For the text-containing cell, return its midpoint in (x, y) coordinate format. 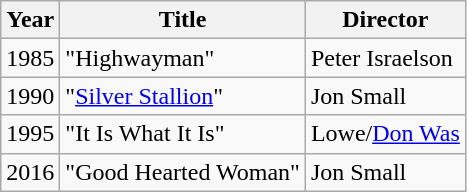
"Good Hearted Woman" (183, 172)
1995 (30, 134)
"Highwayman" (183, 58)
Peter Israelson (385, 58)
1990 (30, 96)
Lowe/Don Was (385, 134)
"Silver Stallion" (183, 96)
Director (385, 20)
"It Is What It Is" (183, 134)
1985 (30, 58)
Year (30, 20)
2016 (30, 172)
Title (183, 20)
